Locate the cell with the specified text and output its [x, y] center coordinate. 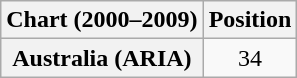
Australia (ARIA) [102, 58]
Position [250, 20]
34 [250, 58]
Chart (2000–2009) [102, 20]
